Capture the cell that displays the provided text and extract its (X, Y) central coordinate. 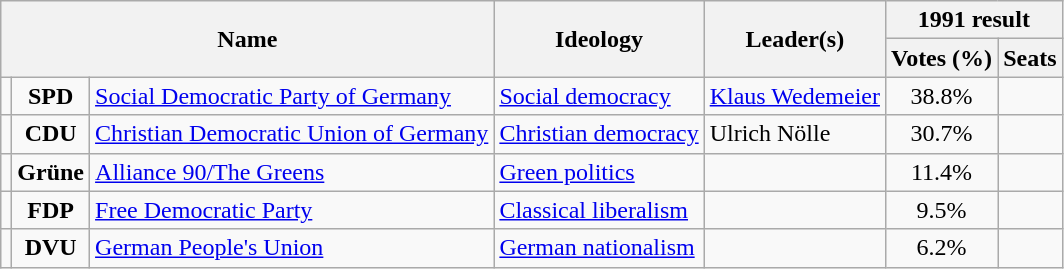
38.8% (941, 96)
11.4% (941, 172)
Social Democratic Party of Germany (292, 96)
Name (248, 39)
SPD (51, 96)
Free Democratic Party (292, 210)
Votes (%) (941, 58)
German People's Union (292, 248)
Leader(s) (794, 39)
Green politics (599, 172)
Christian Democratic Union of Germany (292, 134)
Ideology (599, 39)
30.7% (941, 134)
Ulrich Nölle (794, 134)
1991 result (974, 20)
Seats (1030, 58)
Social democracy (599, 96)
Grüne (51, 172)
German nationalism (599, 248)
Alliance 90/The Greens (292, 172)
CDU (51, 134)
Classical liberalism (599, 210)
6.2% (941, 248)
Klaus Wedemeier (794, 96)
Christian democracy (599, 134)
FDP (51, 210)
9.5% (941, 210)
DVU (51, 248)
